Return the [x, y] coordinate for the center point of the cell that contains the specified text.  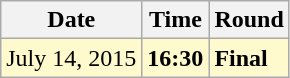
July 14, 2015 [72, 58]
Round [249, 20]
16:30 [176, 58]
Date [72, 20]
Time [176, 20]
Final [249, 58]
